Find where the given text appears and provide that cell's center as [X, Y] coordinate. 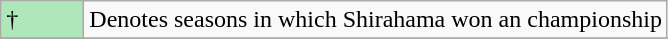
† [42, 20]
Denotes seasons in which Shirahama won an championship [376, 20]
